For the text-containing cell, return its midpoint in (x, y) coordinate format. 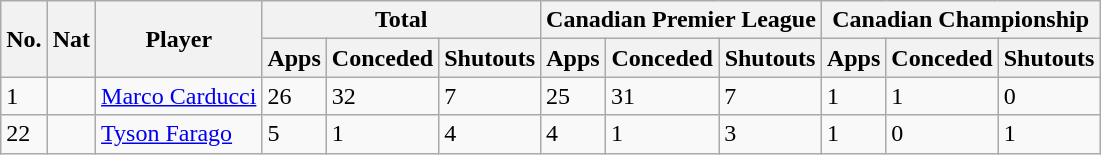
26 (294, 96)
32 (382, 96)
Tyson Farago (179, 134)
22 (24, 134)
25 (574, 96)
5 (294, 134)
Nat (71, 39)
31 (662, 96)
Canadian Premier League (682, 20)
No. (24, 39)
Player (179, 39)
Marco Carducci (179, 96)
Canadian Championship (960, 20)
Total (402, 20)
3 (770, 134)
